Extract the [X, Y] coordinate from the center of the cell holding the provided text.  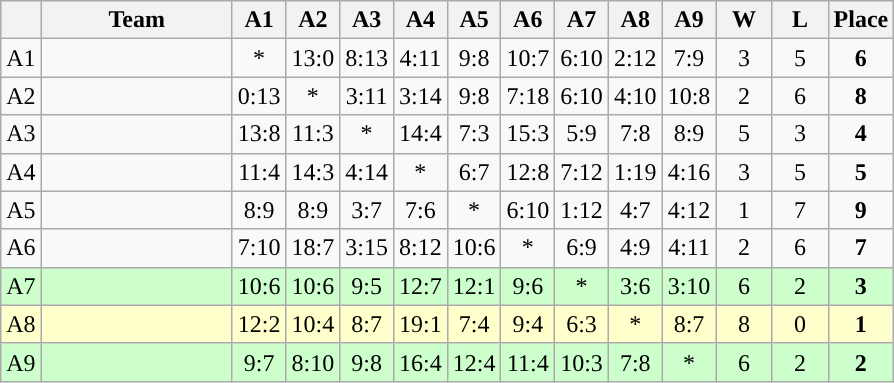
3:14 [420, 96]
6:9 [582, 248]
13:0 [313, 58]
4:16 [689, 172]
18:7 [313, 248]
6:7 [474, 172]
9:5 [367, 286]
8:12 [420, 248]
9:4 [528, 324]
7:9 [689, 58]
12:4 [474, 362]
9:7 [259, 362]
10:7 [528, 58]
7:4 [474, 324]
1:12 [582, 210]
3:15 [367, 248]
4:7 [635, 210]
4:10 [635, 96]
3:11 [367, 96]
4:12 [689, 210]
6:3 [582, 324]
L [800, 20]
7:6 [420, 210]
14:3 [313, 172]
7:3 [474, 134]
1:19 [635, 172]
Team [136, 20]
11:3 [313, 134]
15:3 [528, 134]
12:7 [420, 286]
19:1 [420, 324]
2:12 [635, 58]
14:4 [420, 134]
12:2 [259, 324]
16:4 [420, 362]
10:4 [313, 324]
10:3 [582, 362]
7:18 [528, 96]
12:1 [474, 286]
9:6 [528, 286]
7:12 [582, 172]
8:10 [313, 362]
7:10 [259, 248]
5:9 [582, 134]
Place [861, 20]
8:13 [367, 58]
3:10 [689, 286]
0:13 [259, 96]
9 [861, 210]
3:7 [367, 210]
4:14 [367, 172]
4:9 [635, 248]
10:8 [689, 96]
4 [861, 134]
12:8 [528, 172]
13:8 [259, 134]
3:6 [635, 286]
W [744, 20]
0 [800, 324]
